From the cell containing the given text, extract its center point as (x, y) coordinate. 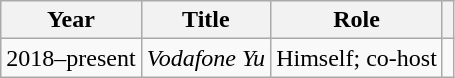
Year (71, 20)
2018–present (71, 58)
Vodafone Yu (206, 58)
Himself; co-host (357, 58)
Role (357, 20)
Title (206, 20)
